From the cell containing the given text, extract its center point as [x, y] coordinate. 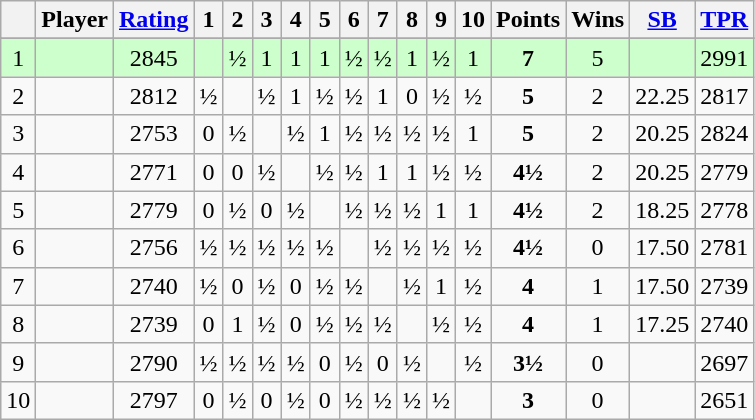
2771 [154, 172]
3½ [528, 362]
Player [75, 20]
2817 [724, 96]
2824 [724, 134]
2797 [154, 400]
2778 [724, 210]
2845 [154, 58]
17.25 [662, 324]
2756 [154, 248]
TPR [724, 20]
18.25 [662, 210]
2753 [154, 134]
22.25 [662, 96]
SB [662, 20]
2991 [724, 58]
Wins [598, 20]
2781 [724, 248]
2697 [724, 362]
2790 [154, 362]
Points [528, 20]
2812 [154, 96]
Rating [154, 20]
2651 [724, 400]
